Search for the cell housing the specified text and yield its [X, Y] center coordinate. 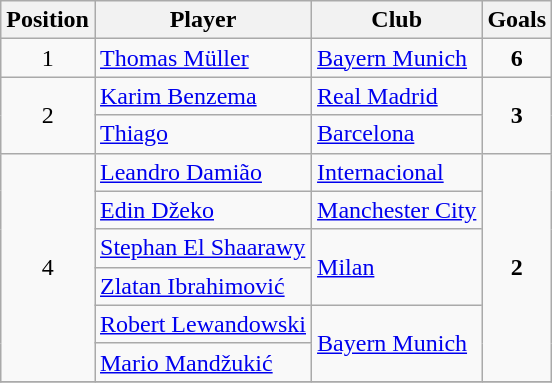
3 [517, 115]
Real Madrid [397, 96]
Barcelona [397, 134]
Robert Lewandowski [202, 324]
Player [202, 20]
Milan [397, 267]
4 [48, 267]
Thomas Müller [202, 58]
Edin Džeko [202, 210]
Internacional [397, 172]
Leandro Damião [202, 172]
Zlatan Ibrahimović [202, 286]
Manchester City [397, 210]
Position [48, 20]
6 [517, 58]
Stephan El Shaarawy [202, 248]
Mario Mandžukić [202, 362]
Thiago [202, 134]
Club [397, 20]
Goals [517, 20]
Karim Benzema [202, 96]
1 [48, 58]
